Detect which cell encompasses the target text, then output its (X, Y) center coordinate. 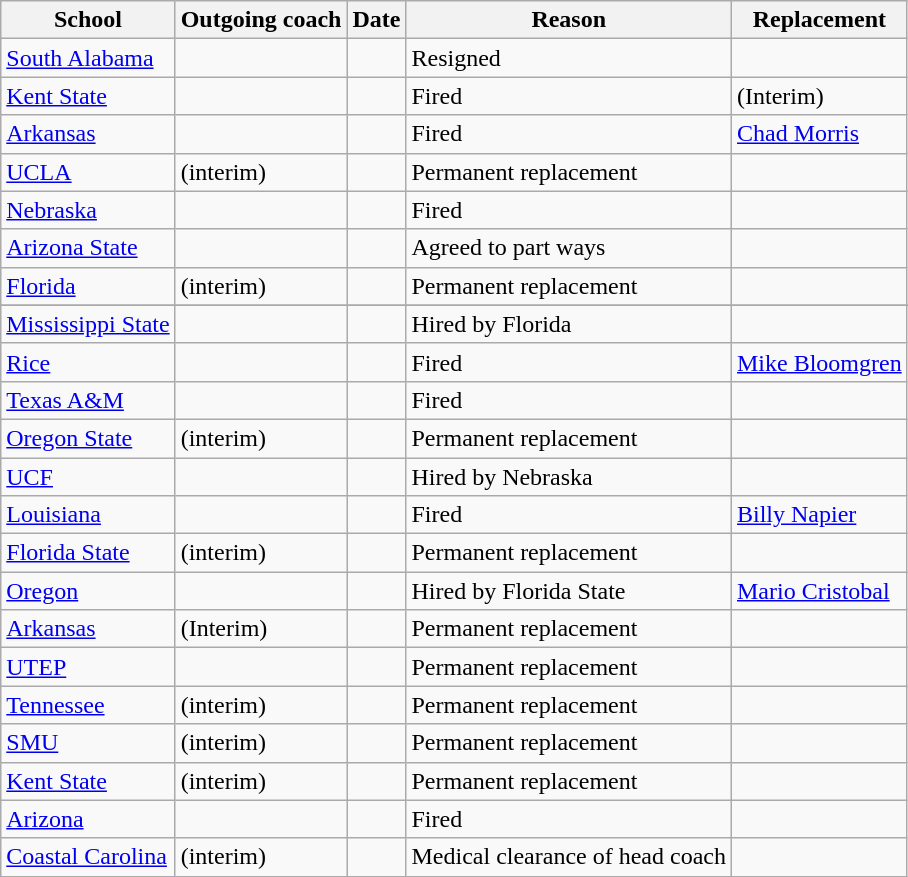
Nebraska (88, 210)
Arizona State (88, 248)
SMU (88, 743)
Oregon (88, 591)
Medical clearance of head coach (569, 857)
South Alabama (88, 58)
Coastal Carolina (88, 857)
Louisiana (88, 515)
UTEP (88, 667)
Rice (88, 362)
Hired by Nebraska (569, 477)
Texas A&M (88, 400)
Resigned (569, 58)
Mike Bloomgren (819, 362)
Chad Morris (819, 134)
Replacement (819, 20)
Hired by Florida State (569, 591)
Florida (88, 286)
School (88, 20)
Reason (569, 20)
Outgoing coach (261, 20)
Agreed to part ways (569, 248)
Florida State (88, 553)
Mississippi State (88, 324)
Oregon State (88, 438)
Hired by Florida (569, 324)
Arizona (88, 819)
Date (376, 20)
UCLA (88, 172)
UCF (88, 477)
Tennessee (88, 705)
Billy Napier (819, 515)
Mario Cristobal (819, 591)
